Detect which cell encompasses the target text, then output its [x, y] center coordinate. 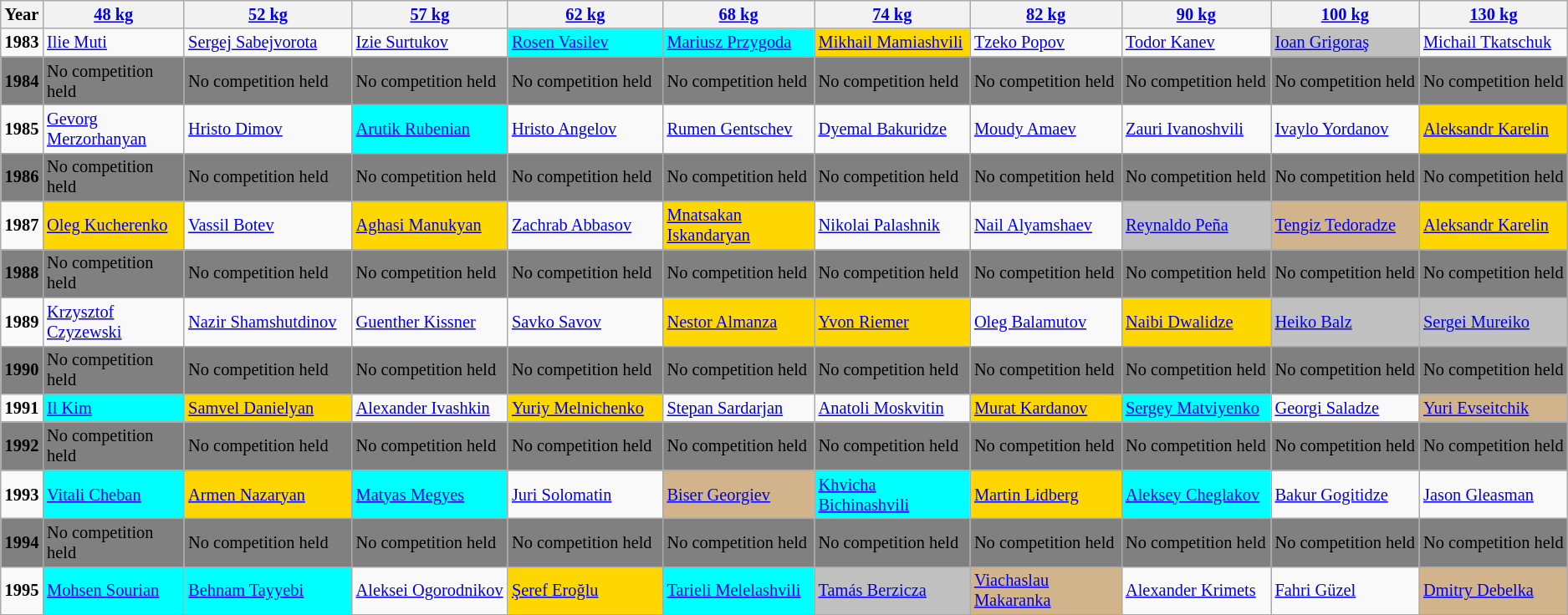
Biser Georgiev [739, 495]
1986 [22, 177]
1989 [22, 322]
Fahri Güzel [1346, 591]
Bakur Gogitidze [1346, 495]
Aleksey Cheglakov [1196, 495]
Il Kim [114, 408]
1990 [22, 370]
52 kg [268, 14]
Dmitry Debelka [1494, 591]
Sergey Matviyenko [1196, 408]
Todor Kanev [1196, 43]
82 kg [1045, 14]
Alexander Ivashkin [430, 408]
Vitali Cheban [114, 495]
74 kg [892, 14]
Gevorg Merzorhanyan [114, 129]
Jason Gleasman [1494, 495]
Armen Nazaryan [268, 495]
Sergei Mureiko [1494, 322]
1992 [22, 446]
Mikhail Mamiashvili [892, 43]
Vassil Botev [268, 226]
Tamás Berzicza [892, 591]
1984 [22, 81]
Hristo Angelov [585, 129]
Hristo Dimov [268, 129]
Nazir Shamshutdinov [268, 322]
Tarieli Melelashvili [739, 591]
Krzysztof Czyzewski [114, 322]
57 kg [430, 14]
Yuri Evseitchik [1494, 408]
Oleg Balamutov [1045, 322]
Heiko Balz [1346, 322]
Mnatsakan Iskandaryan [739, 226]
1987 [22, 226]
Ivaylo Yordanov [1346, 129]
1993 [22, 495]
100 kg [1346, 14]
1983 [22, 43]
Year [22, 14]
130 kg [1494, 14]
1985 [22, 129]
Savko Savov [585, 322]
Şeref Eroğlu [585, 591]
Nail Alyamshaev [1045, 226]
Naibi Dwalidze [1196, 322]
Alexander Krimets [1196, 591]
Martin Lidberg [1045, 495]
Sergej Sabejvorota [268, 43]
1991 [22, 408]
Zauri Ivanoshvili [1196, 129]
Khvicha Bichinashvili [892, 495]
Dyemal Bakuridze [892, 129]
Aleksei Ogorodnikov [430, 591]
Behnam Tayyebi [268, 591]
Reynaldo Peña [1196, 226]
Matyas Megyes [430, 495]
Rumen Gentschev [739, 129]
Ioan Grigoraş [1346, 43]
Michail Tkatschuk [1494, 43]
Zachrab Abbasov [585, 226]
Yvon Riemer [892, 322]
Aghasi Manukyan [430, 226]
Samvel Danielyan [268, 408]
Nestor Almanza [739, 322]
Ilie Muti [114, 43]
Arutik Rubenian [430, 129]
Juri Solomatin [585, 495]
1994 [22, 542]
Tengiz Tedoradze [1346, 226]
Guenther Kissner [430, 322]
90 kg [1196, 14]
Mariusz Przygoda [739, 43]
Yuriy Melnichenko [585, 408]
Mohsen Sourian [114, 591]
62 kg [585, 14]
68 kg [739, 14]
Viachaslau Makaranka [1045, 591]
Rosen Vasilev [585, 43]
Anatoli Moskvitin [892, 408]
Izie Surtukov [430, 43]
Stepan Sardarjan [739, 408]
Georgi Saladze [1346, 408]
48 kg [114, 14]
Nikolai Palashnik [892, 226]
Oleg Kucherenko [114, 226]
1988 [22, 273]
Tzeko Popov [1045, 43]
Murat Kardanov [1045, 408]
1995 [22, 591]
Moudy Amaev [1045, 129]
